Pinpoint the cell where the given text exists, returning its [x, y] midpoint coordinate. 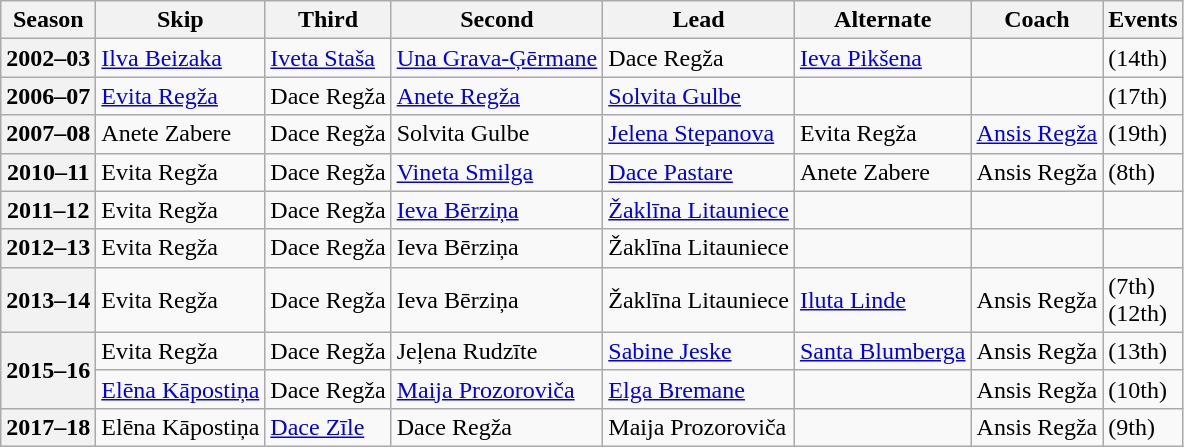
2010–11 [48, 172]
Vineta Smilga [497, 172]
(9th) [1143, 427]
2002–03 [48, 58]
Third [328, 20]
(14th) [1143, 58]
Dace Zīle [328, 427]
(19th) [1143, 134]
Season [48, 20]
(10th) [1143, 389]
Sabine Jeske [699, 351]
2013–14 [48, 300]
2011–12 [48, 210]
Events [1143, 20]
Iveta Staša [328, 58]
Skip [180, 20]
(17th) [1143, 96]
Jelena Stepanova [699, 134]
2012–13 [48, 248]
Anete Regža [497, 96]
Ieva Pikšena [882, 58]
Dace Pastare [699, 172]
(7th) (12th) [1143, 300]
Santa Blumberga [882, 351]
Ilva Beizaka [180, 58]
(8th) [1143, 172]
2015–16 [48, 370]
2006–07 [48, 96]
Coach [1037, 20]
(13th) [1143, 351]
2007–08 [48, 134]
Second [497, 20]
Iluta Linde [882, 300]
Alternate [882, 20]
Lead [699, 20]
Elga Bremane [699, 389]
Jeļena Rudzīte [497, 351]
2017–18 [48, 427]
Una Grava-Ģērmane [497, 58]
